Extract the [X, Y] coordinate from the center of the cell holding the provided text.  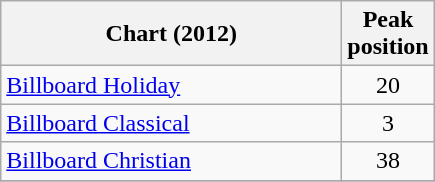
Billboard Classical [172, 123]
20 [388, 85]
Peakposition [388, 34]
Chart (2012) [172, 34]
Billboard Christian [172, 161]
38 [388, 161]
Billboard Holiday [172, 85]
3 [388, 123]
